Locate the cell with the specified text and output its (X, Y) center coordinate. 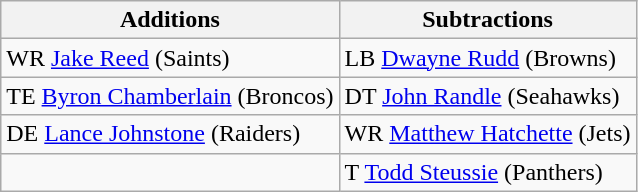
WR Jake Reed (Saints) (170, 58)
DE Lance Johnstone (Raiders) (170, 134)
TE Byron Chamberlain (Broncos) (170, 96)
WR Matthew Hatchette (Jets) (488, 134)
LB Dwayne Rudd (Browns) (488, 58)
DT John Randle (Seahawks) (488, 96)
Additions (170, 20)
Subtractions (488, 20)
T Todd Steussie (Panthers) (488, 172)
